Extract the (x, y) coordinate from the center of the cell holding the provided text.  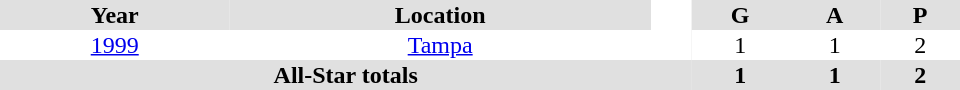
G (740, 15)
Location (440, 15)
All-Star totals (346, 75)
Year (114, 15)
1999 (114, 45)
P (920, 15)
A (835, 15)
Tampa (440, 45)
